Determine the (x, y) coordinate at the center of the cell enclosing the given text.  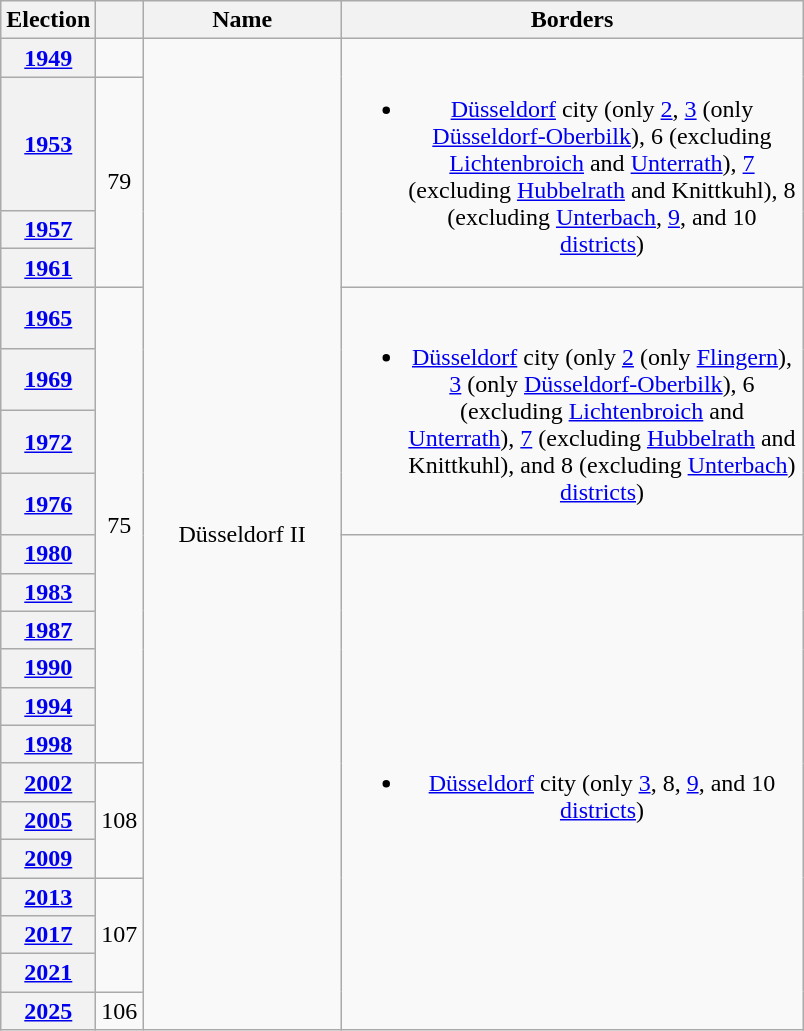
1987 (48, 630)
108 (120, 820)
1969 (48, 380)
2021 (48, 973)
2025 (48, 1011)
2009 (48, 858)
75 (120, 525)
1976 (48, 504)
1949 (48, 58)
2002 (48, 782)
1994 (48, 706)
107 (120, 935)
106 (120, 1011)
1983 (48, 592)
1972 (48, 442)
Düsseldorf II (242, 534)
79 (120, 182)
1961 (48, 268)
Borders (572, 20)
1998 (48, 744)
1965 (48, 318)
1953 (48, 144)
Election (48, 20)
1990 (48, 668)
1980 (48, 554)
2013 (48, 897)
2005 (48, 820)
1957 (48, 230)
Düsseldorf city (only 3, 8, 9, and 10 districts) (572, 782)
Name (242, 20)
2017 (48, 935)
